Find where the given text appears and provide that cell's center as [X, Y] coordinate. 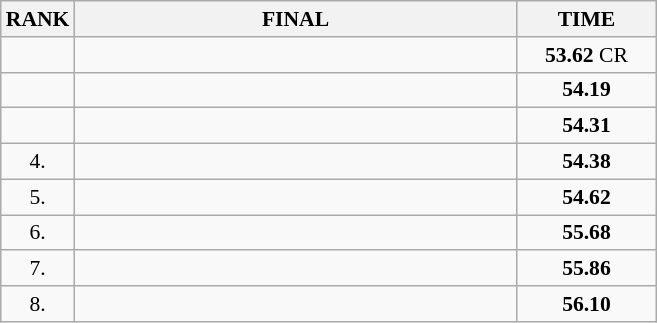
53.62 CR [587, 55]
54.31 [587, 126]
55.86 [587, 269]
54.19 [587, 90]
8. [38, 304]
4. [38, 162]
54.62 [587, 197]
5. [38, 197]
FINAL [295, 19]
RANK [38, 19]
55.68 [587, 233]
TIME [587, 19]
7. [38, 269]
54.38 [587, 162]
56.10 [587, 304]
6. [38, 233]
